Determine the (x, y) coordinate at the center of the cell enclosing the given text.  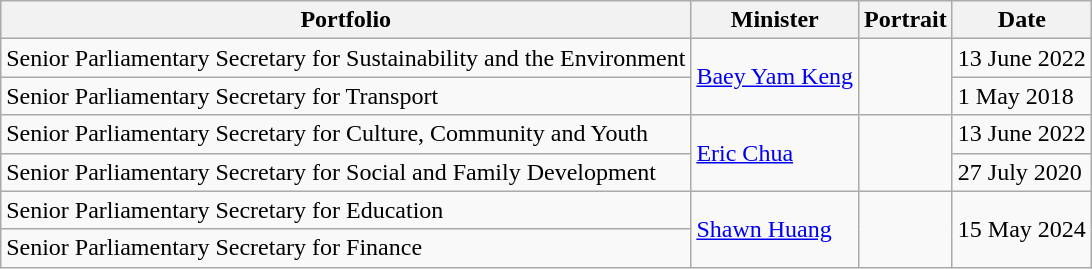
Portfolio (346, 20)
Senior Parliamentary Secretary for Social and Family Development (346, 172)
Senior Parliamentary Secretary for Transport (346, 96)
Minister (775, 20)
Senior Parliamentary Secretary for Education (346, 210)
Senior Parliamentary Secretary for Culture, Community and Youth (346, 134)
27 July 2020 (1022, 172)
Senior Parliamentary Secretary for Finance (346, 248)
15 May 2024 (1022, 229)
Portrait (906, 20)
Date (1022, 20)
1 May 2018 (1022, 96)
Baey Yam Keng (775, 77)
Eric Chua (775, 153)
Senior Parliamentary Secretary for Sustainability and the Environment (346, 58)
Shawn Huang (775, 229)
